Pinpoint the cell where the given text exists, returning its (X, Y) midpoint coordinate. 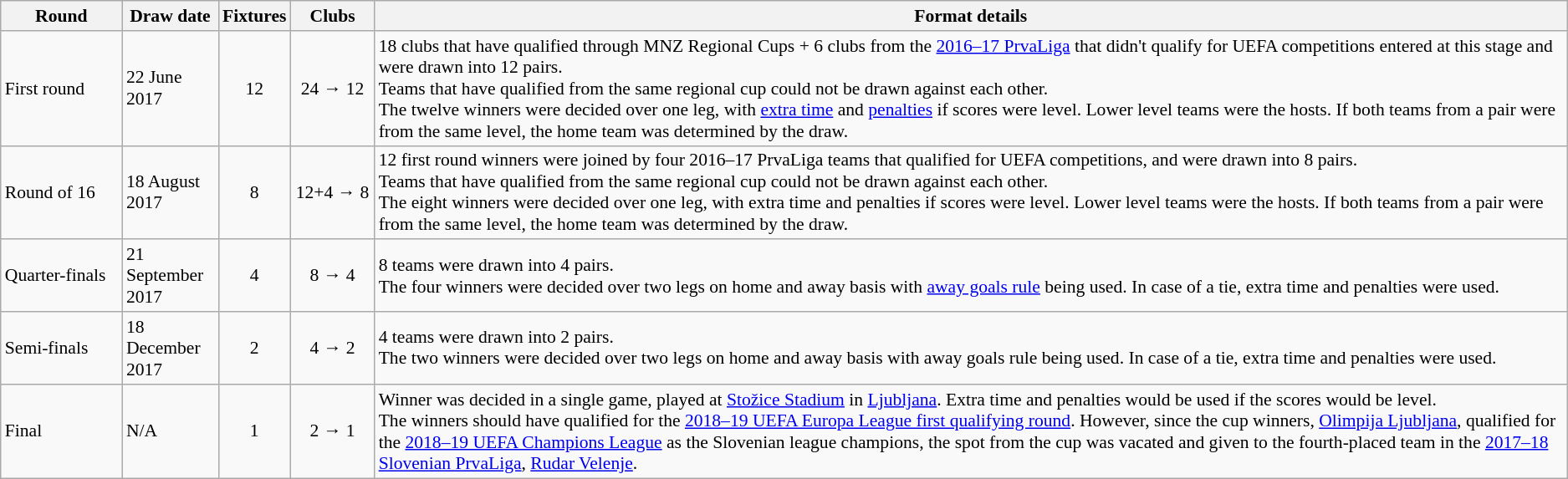
18 August 2017 (171, 192)
8 (254, 192)
Final (62, 431)
2 → 1 (332, 431)
24 → 12 (332, 89)
Format details (971, 16)
4 → 2 (332, 348)
First round (62, 89)
12 (254, 89)
Clubs (332, 16)
22 June 2017 (171, 89)
Quarter-finals (62, 276)
2 (254, 348)
Semi-finals (62, 348)
4 (254, 276)
18 December 2017 (171, 348)
12+4 → 8 (332, 192)
Fixtures (254, 16)
8 → 4 (332, 276)
Round (62, 16)
1 (254, 431)
Draw date (171, 16)
N/A (171, 431)
21 September 2017 (171, 276)
Round of 16 (62, 192)
